Pinpoint the cell where the given text exists, returning its [X, Y] midpoint coordinate. 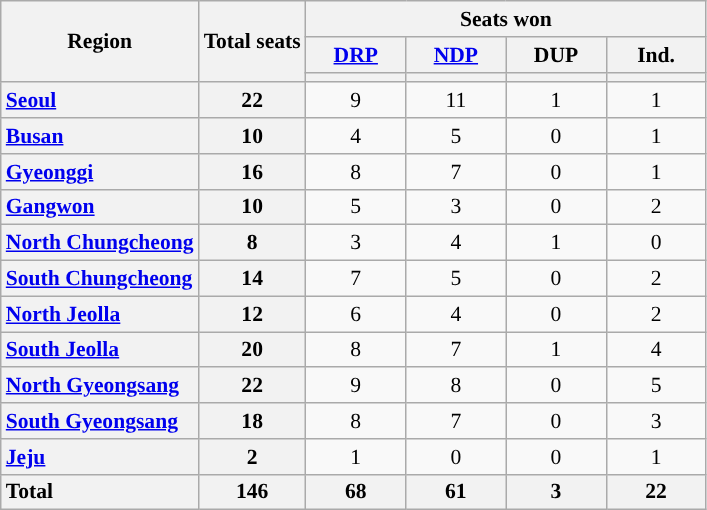
North Chungcheong [100, 243]
Seats won [506, 19]
146 [252, 492]
14 [252, 279]
Busan [100, 136]
16 [252, 172]
6 [356, 314]
South Jeolla [100, 350]
North Jeolla [100, 314]
NDP [456, 55]
Gyeonggi [100, 172]
Ind. [656, 55]
Total [100, 492]
20 [252, 350]
North Gyeongsang [100, 386]
DRP [356, 55]
South Gyeongsang [100, 421]
18 [252, 421]
68 [356, 492]
Region [100, 42]
61 [456, 492]
DUP [556, 55]
Total seats [252, 42]
11 [456, 101]
12 [252, 314]
Seoul [100, 101]
Jeju [100, 457]
South Chungcheong [100, 279]
Gangwon [100, 207]
